Return the (X, Y) coordinate for the center point of the cell that contains the specified text.  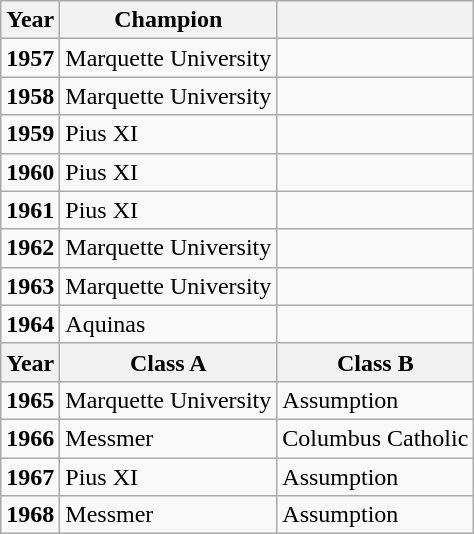
Columbus Catholic (376, 438)
1964 (30, 324)
Champion (168, 20)
1967 (30, 477)
Class A (168, 362)
1968 (30, 515)
1963 (30, 286)
Class B (376, 362)
Aquinas (168, 324)
1960 (30, 172)
1961 (30, 210)
1957 (30, 58)
1962 (30, 248)
1966 (30, 438)
1959 (30, 134)
1965 (30, 400)
1958 (30, 96)
